Extract the (X, Y) coordinate from the center of the cell holding the provided text.  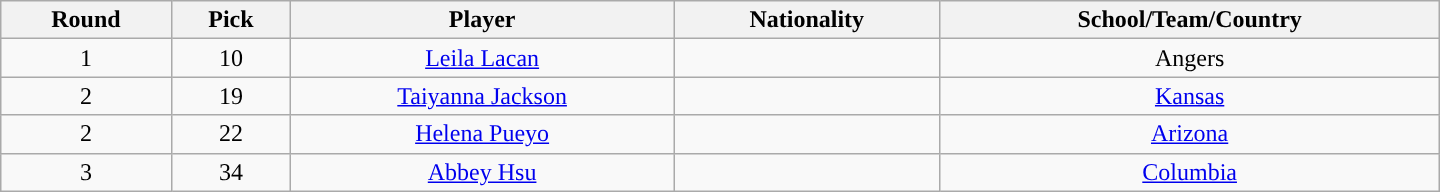
Nationality (807, 20)
Kansas (1190, 96)
Player (482, 20)
School/Team/Country (1190, 20)
3 (86, 172)
1 (86, 58)
Angers (1190, 58)
34 (230, 172)
Arizona (1190, 134)
Pick (230, 20)
10 (230, 58)
Helena Pueyo (482, 134)
Round (86, 20)
Abbey Hsu (482, 172)
Taiyanna Jackson (482, 96)
22 (230, 134)
19 (230, 96)
Columbia (1190, 172)
Leila Lacan (482, 58)
